Provide the [x, y] coordinate of the cell's center where the given text is located.  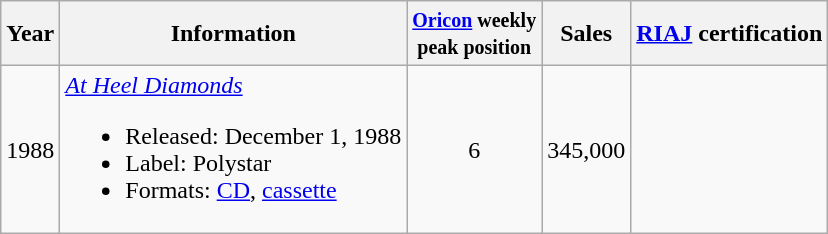
RIAJ certification [730, 34]
6 [474, 150]
At Heel DiamondsReleased: December 1, 1988Label: PolystarFormats: CD, cassette [234, 150]
Information [234, 34]
Year [30, 34]
1988 [30, 150]
345,000 [586, 150]
Sales [586, 34]
Oricon weeklypeak position [474, 34]
